Return the (x, y) coordinate for the center point of the cell that contains the specified text.  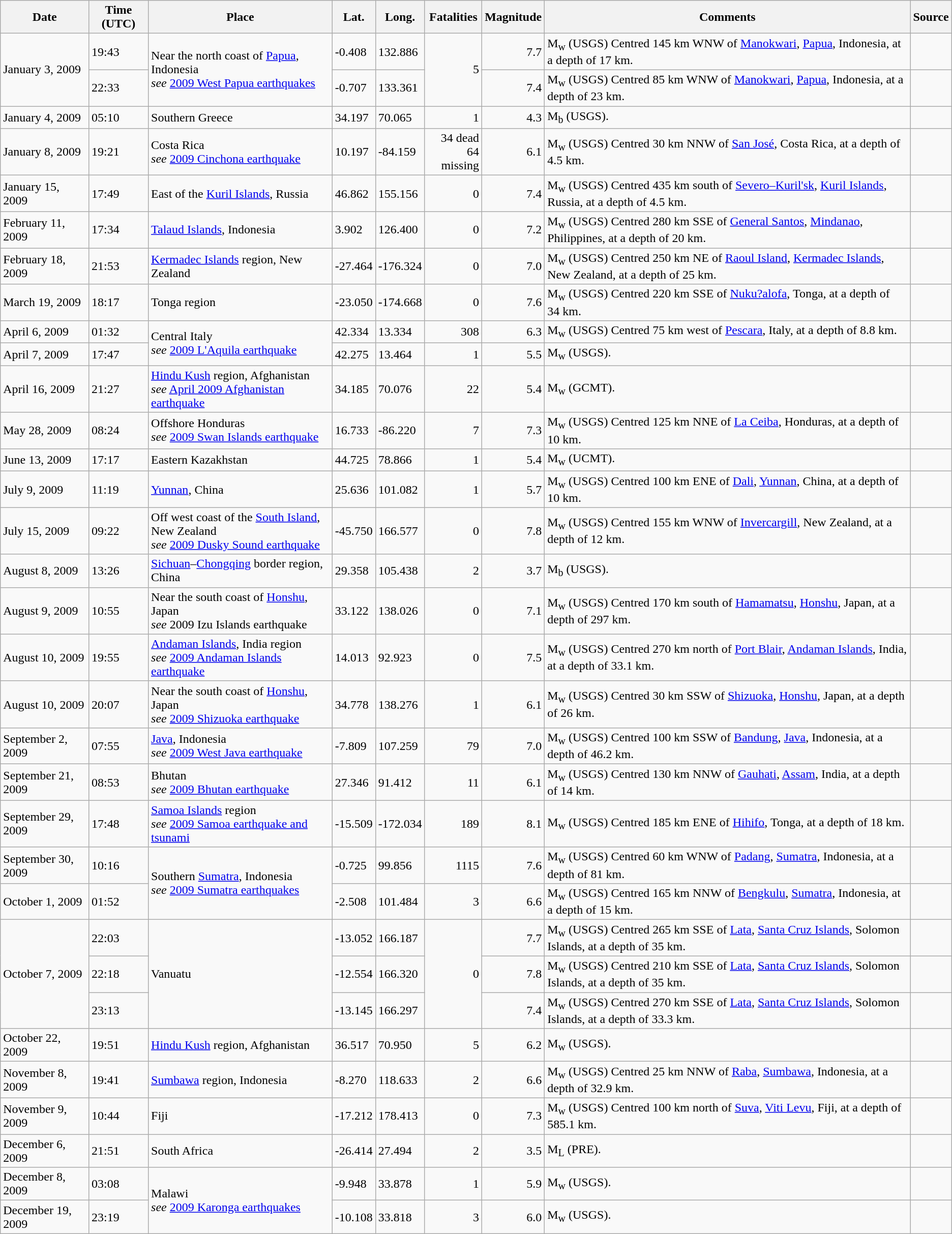
June 13, 2009 (45, 460)
03:08 (118, 1184)
Comments (727, 17)
11:19 (118, 489)
166.577 (400, 531)
178.413 (400, 1116)
Mw (USGS) Centred 185 km ENE of Hihifo, Tonga, at a depth of 18 km. (727, 824)
7.1 (514, 611)
Tonga region (241, 302)
Eastern Kazakhstan (241, 460)
07:55 (118, 745)
-2.508 (354, 901)
3.5 (514, 1151)
01:32 (118, 332)
10:16 (118, 865)
Near the south coast of Honshu, Japan see 2009 Shizuoka earthquake (241, 704)
13:26 (118, 570)
155.156 (400, 193)
-23.050 (354, 302)
-13.052 (354, 938)
6.3 (514, 332)
Mw (USGS) Centred 270 km north of Port Blair, Andaman Islands, India, at a depth of 33.1 km. (727, 657)
-174.668 (400, 302)
Hindu Kush region, Afghanistan (241, 1045)
Mw (USGS) Centred 130 km NNW of Gauhati, Assam, India, at a depth of 14 km. (727, 782)
April 16, 2009 (45, 389)
Java, Indonesia see 2009 West Java earthquake (241, 745)
138.276 (400, 704)
Mw (USGS) Centred 145 km WNW of Manokwari, Papua, Indonesia, at a depth of 17 km. (727, 52)
South Africa (241, 1151)
33.818 (400, 1217)
44.725 (354, 460)
105.438 (400, 570)
21:27 (118, 389)
17:48 (118, 824)
Yunnan, China (241, 489)
09:22 (118, 531)
13.464 (400, 354)
ML (PRE). (727, 1151)
05:10 (118, 117)
27.494 (400, 1151)
September 29, 2009 (45, 824)
70.065 (400, 117)
166.187 (400, 938)
33.878 (400, 1184)
-45.750 (354, 531)
42.275 (354, 354)
36.517 (354, 1045)
Time (UTC) (118, 17)
Mw (USGS) Centred 125 km NNE of La Ceiba, Honduras, at a depth of 10 km. (727, 430)
99.856 (400, 865)
Sumbawa region, Indonesia (241, 1080)
Source (931, 17)
Mw (GCMT). (727, 389)
August 8, 2009 (45, 570)
08:24 (118, 430)
September 2, 2009 (45, 745)
5.7 (514, 489)
19:51 (118, 1045)
78.866 (400, 460)
Fiji (241, 1116)
Mw (USGS) Centred 85 km WNW of Manokwari, Papua, Indonesia, at a depth of 23 km. (727, 87)
25.636 (354, 489)
November 8, 2009 (45, 1080)
70.076 (400, 389)
Near the south coast of Honshu, Japan see 2009 Izu Islands earthquake (241, 611)
-0.725 (354, 865)
May 28, 2009 (45, 430)
5.5 (514, 354)
21:53 (118, 266)
91.412 (400, 782)
33.122 (354, 611)
13.334 (400, 332)
Mw (USGS) Centred 30 km SSW of Shizuoka, Honshu, Japan, at a depth of 26 km. (727, 704)
Sichuan–Chongqing border region, China (241, 570)
-26.414 (354, 1151)
Costa Rica see 2009 Cinchona earthquake (241, 152)
Long. (400, 17)
7.2 (514, 230)
29.358 (354, 570)
March 19, 2009 (45, 302)
118.633 (400, 1080)
7.5 (514, 657)
Vanuatu (241, 974)
8.1 (514, 824)
February 11, 2009 (45, 230)
-84.159 (400, 152)
19:21 (118, 152)
79 (453, 745)
Mw (USGS) Centred 100 km north of Suva, Viti Levu, Fiji, at a depth of 585.1 km. (727, 1116)
January 8, 2009 (45, 152)
December 19, 2009 (45, 1217)
Central Italysee 2009 L'Aquila earthquake (241, 343)
133.361 (400, 87)
22:03 (118, 938)
189 (453, 824)
-17.212 (354, 1116)
22:18 (118, 974)
308 (453, 332)
Talaud Islands, Indonesia (241, 230)
Mw (USGS) Centred 270 km SSE of Lata, Santa Cruz Islands, Solomon Islands, at a depth of 33.3 km. (727, 1011)
11 (453, 782)
6.0 (514, 1217)
18:17 (118, 302)
-7.809 (354, 745)
46.862 (354, 193)
Mw (UCMT). (727, 460)
Mw (USGS) Centred 75 km west of Pescara, Italy, at a depth of 8.8 km. (727, 332)
17:17 (118, 460)
6.2 (514, 1045)
126.400 (400, 230)
Mw (USGS) Centred 100 km ENE of Dali, Yunnan, China, at a depth of 10 km. (727, 489)
19:41 (118, 1080)
-10.108 (354, 1217)
19:55 (118, 657)
Bhutan see 2009 Bhutan earthquake (241, 782)
Fatalities (453, 17)
23:19 (118, 1217)
42.334 (354, 332)
5.9 (514, 1184)
Mw (USGS) Centred 60 km WNW of Padang, Sumatra, Indonesia, at a depth of 81 km. (727, 865)
April 7, 2009 (45, 354)
1115 (453, 865)
October 22, 2009 (45, 1045)
17:49 (118, 193)
Mw (USGS) Centred 30 km NNW of San José, Costa Rica, at a depth of 4.5 km. (727, 152)
14.013 (354, 657)
20:07 (118, 704)
Mw (USGS) Centred 165 km NNW of Bengkulu, Sumatra, Indonesia, at a depth of 15 km. (727, 901)
Mw (USGS) Centred 435 km south of Severo–Kuril'sk, Kuril Islands, Russia, at a depth of 4.5 km. (727, 193)
Mw (USGS) Centred 170 km south of Hamamatsu, Honshu, Japan, at a depth of 297 km. (727, 611)
Mw (USGS) Centred 250 km NE of Raoul Island, Kermadec Islands, New Zealand, at a depth of 25 km. (727, 266)
-8.270 (354, 1080)
Mw (USGS) Centred 220 km SSE of Nuku?alofa, Tonga, at a depth of 34 km. (727, 302)
December 8, 2009 (45, 1184)
3.902 (354, 230)
September 30, 2009 (45, 865)
September 21, 2009 (45, 782)
July 9, 2009 (45, 489)
4.3 (514, 117)
17:34 (118, 230)
October 7, 2009 (45, 974)
Kermadec Islands region, New Zealand (241, 266)
10.197 (354, 152)
-15.509 (354, 824)
Off west coast of the South Island, New Zealand see 2009 Dusky Sound earthquake (241, 531)
Andaman Islands, India region see 2009 Andaman Islands earthquake (241, 657)
22 (453, 389)
Near the north coast of Papua, Indonesia see 2009 West Papua earthquakes (241, 70)
Mw (USGS) Centred 210 km SSE of Lata, Santa Cruz Islands, Solomon Islands, at a depth of 35 km. (727, 974)
101.484 (400, 901)
July 15, 2009 (45, 531)
-0.707 (354, 87)
Offshore Honduras see 2009 Swan Islands earthquake (241, 430)
-172.034 (400, 824)
August 9, 2009 (45, 611)
101.082 (400, 489)
10:55 (118, 611)
34.778 (354, 704)
-12.554 (354, 974)
21:51 (118, 1151)
01:52 (118, 901)
-86.220 (400, 430)
Mw (USGS) Centred 280 km SSE of General Santos, Mindanao, Philippines, at a depth of 20 km. (727, 230)
April 6, 2009 (45, 332)
107.259 (400, 745)
138.026 (400, 611)
Date (45, 17)
Mw (USGS) Centred 265 km SSE of Lata, Santa Cruz Islands, Solomon Islands, at a depth of 35 km. (727, 938)
Southern Greece (241, 117)
Mw (USGS) Centred 155 km WNW of Invercargill, New Zealand, at a depth of 12 km. (727, 531)
January 15, 2009 (45, 193)
166.320 (400, 974)
Mw (USGS) Centred 25 km NNW of Raba, Sumbawa, Indonesia, at a depth of 32.9 km. (727, 1080)
Malawi see 2009 Karonga earthquakes (241, 1200)
08:53 (118, 782)
-13.145 (354, 1011)
-27.464 (354, 266)
Samoa Islands region see 2009 Samoa earthquake and tsunami (241, 824)
Mw (USGS) Centred 100 km SSW of Bandung, Java, Indonesia, at a depth of 46.2 km. (727, 745)
February 18, 2009 (45, 266)
7 (453, 430)
January 4, 2009 (45, 117)
January 3, 2009 (45, 70)
November 9, 2009 (45, 1116)
22:33 (118, 87)
3.7 (514, 570)
Magnitude (514, 17)
34 dead 64 missing (453, 152)
October 1, 2009 (45, 901)
70.950 (400, 1045)
10:44 (118, 1116)
17:47 (118, 354)
23:13 (118, 1011)
-9.948 (354, 1184)
166.297 (400, 1011)
Place (241, 17)
East of the Kuril Islands, Russia (241, 193)
Lat. (354, 17)
27.346 (354, 782)
34.185 (354, 389)
December 6, 2009 (45, 1151)
19:43 (118, 52)
16.733 (354, 430)
Hindu Kush region, Afghanistan see April 2009 Afghanistan earthquake (241, 389)
-0.408 (354, 52)
Southern Sumatra, Indonesia see 2009 Sumatra earthquakes (241, 884)
-176.324 (400, 266)
132.886 (400, 52)
92.923 (400, 657)
34.197 (354, 117)
